Detect which cell encompasses the target text, then output its (X, Y) center coordinate. 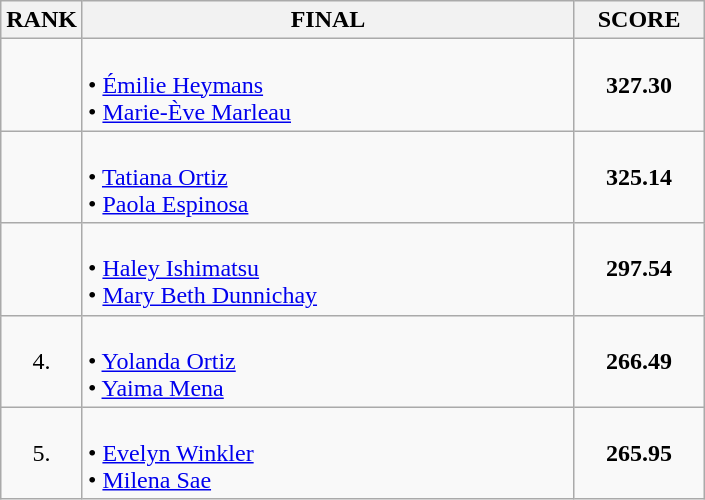
265.95 (640, 453)
325.14 (640, 177)
• Tatiana Ortiz• Paola Espinosa (328, 177)
297.54 (640, 269)
5. (42, 453)
FINAL (328, 20)
• Haley Ishimatsu• Mary Beth Dunnichay (328, 269)
• Émilie Heymans• Marie-Ève Marleau (328, 85)
• Yolanda Ortiz• Yaima Mena (328, 361)
• Evelyn Winkler• Milena Sae (328, 453)
266.49 (640, 361)
SCORE (640, 20)
327.30 (640, 85)
4. (42, 361)
RANK (42, 20)
